Find where the given text appears and provide that cell's center as (x, y) coordinate. 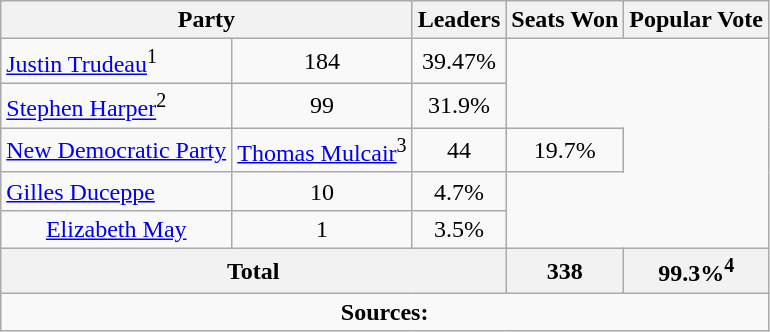
39.47% (459, 62)
99.3%4 (696, 272)
New Democratic Party (116, 150)
3.5% (459, 230)
184 (322, 62)
Leaders (459, 20)
1 (322, 230)
Thomas Mulcair3 (322, 150)
99 (322, 106)
44 (459, 150)
Justin Trudeau1 (116, 62)
Gilles Duceppe (116, 191)
19.7% (565, 150)
10 (322, 191)
Party (206, 20)
Stephen Harper2 (116, 106)
4.7% (459, 191)
Popular Vote (696, 20)
338 (565, 272)
Sources: (385, 312)
Seats Won (565, 20)
Total (254, 272)
31.9% (459, 106)
Elizabeth May (116, 230)
